Identify which cell holds the provided text, then report its (x, y) central coordinate. 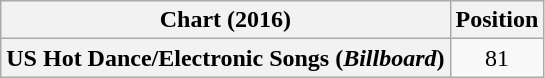
81 (497, 58)
Position (497, 20)
Chart (2016) (226, 20)
US Hot Dance/Electronic Songs (Billboard) (226, 58)
